Search for the cell housing the specified text and yield its (X, Y) center coordinate. 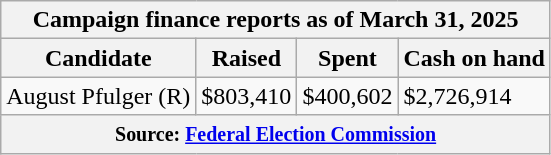
Cash on hand (474, 58)
$2,726,914 (474, 96)
$803,410 (246, 96)
Source: Federal Election Commission (276, 134)
Candidate (98, 58)
Raised (246, 58)
$400,602 (348, 96)
Spent (348, 58)
Campaign finance reports as of March 31, 2025 (276, 20)
August Pfulger (R) (98, 96)
